Capture the cell that displays the provided text and extract its [x, y] central coordinate. 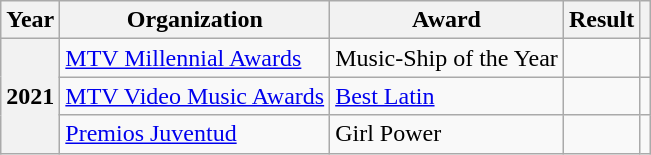
MTV Millennial Awards [195, 58]
Best Latin [447, 96]
MTV Video Music Awards [195, 96]
Music-Ship of the Year [447, 58]
Result [601, 20]
Award [447, 20]
Premios Juventud [195, 134]
Girl Power [447, 134]
Organization [195, 20]
2021 [30, 96]
Year [30, 20]
